Extract the (x, y) coordinate from the center of the cell holding the provided text.  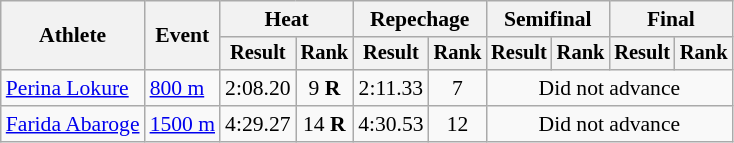
2:11.33 (390, 88)
9 R (325, 88)
Repechage (420, 19)
2:08.20 (258, 88)
Event (182, 36)
Heat (286, 19)
Perina Lokure (73, 88)
14 R (325, 124)
7 (458, 88)
Farida Abaroge (73, 124)
Final (670, 19)
4:30.53 (390, 124)
800 m (182, 88)
1500 m (182, 124)
Athlete (73, 36)
Semifinal (548, 19)
4:29.27 (258, 124)
12 (458, 124)
